Return the [X, Y] coordinate for the center point of the cell that contains the specified text.  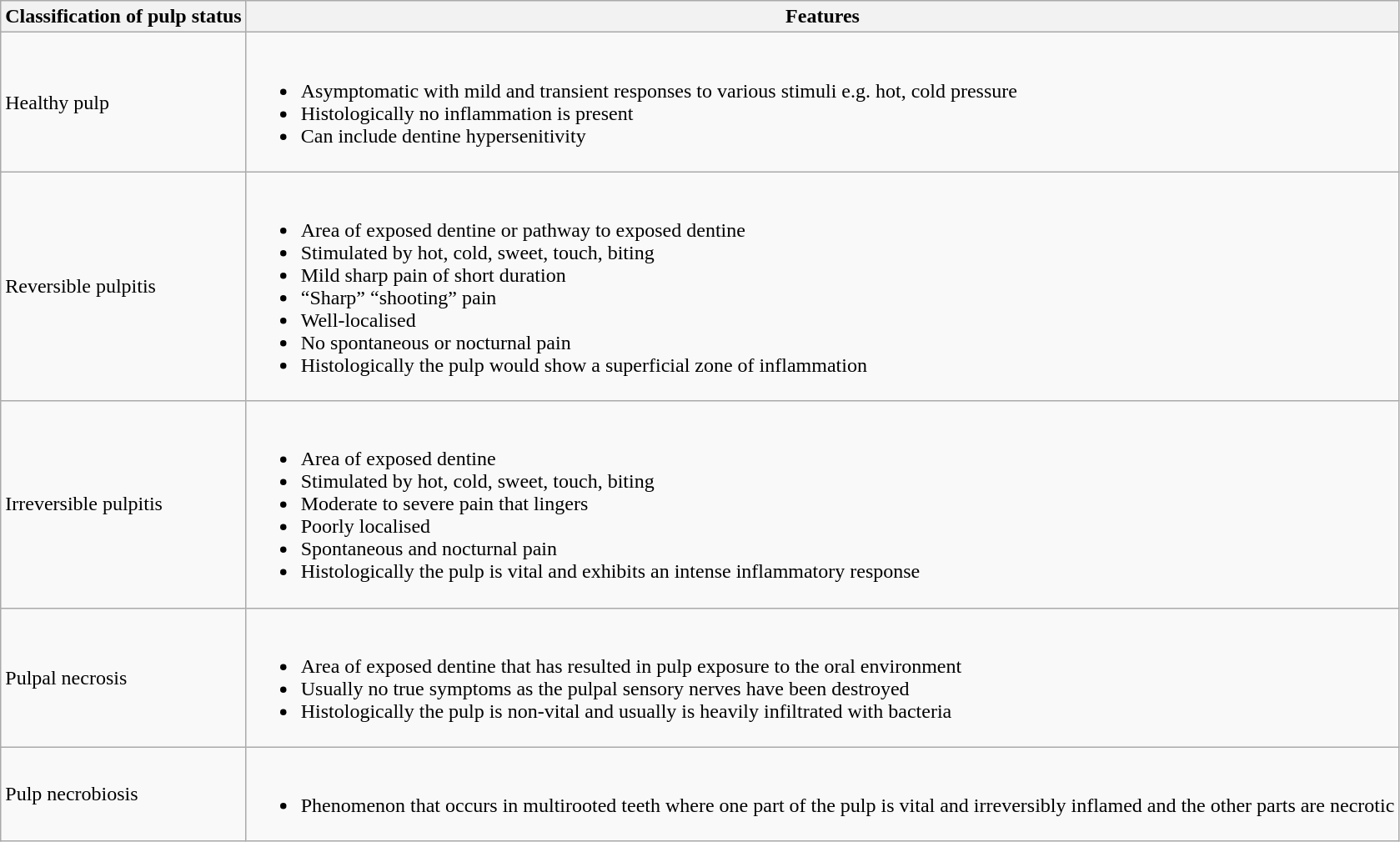
Features [822, 17]
Pulpal necrosis [123, 677]
Irreversible pulpitis [123, 504]
Healthy pulp [123, 102]
Classification of pulp status [123, 17]
Phenomenon that occurs in multirooted teeth where one part of the pulp is vital and irreversibly inflamed and the other parts are necrotic [822, 794]
Pulp necrobiosis [123, 794]
Reversible pulpitis [123, 287]
